Pinpoint the cell where the given text exists, returning its [X, Y] midpoint coordinate. 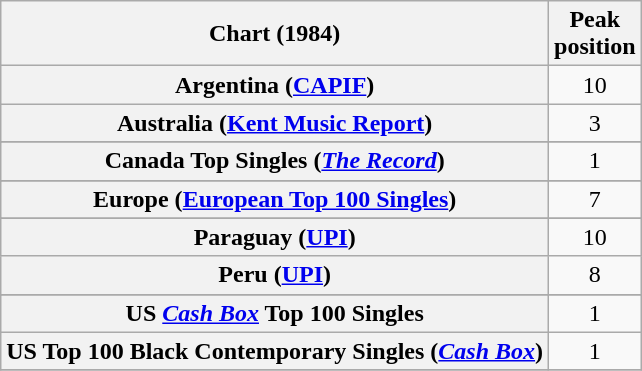
Chart (1984) [275, 34]
7 [595, 199]
3 [595, 123]
Argentina (CAPIF) [275, 85]
Canada Top Singles (The Record) [275, 161]
Peru (UPI) [275, 275]
US Cash Box Top 100 Singles [275, 313]
Europe (European Top 100 Singles) [275, 199]
8 [595, 275]
Paraguay (UPI) [275, 237]
US Top 100 Black Contemporary Singles (Cash Box) [275, 351]
Peakposition [595, 34]
Australia (Kent Music Report) [275, 123]
